Locate the cell with the specified text and output its (X, Y) center coordinate. 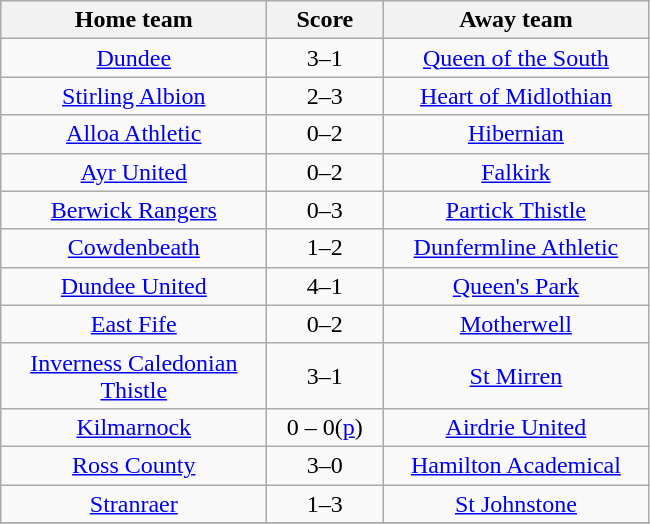
Berwick Rangers (134, 210)
Alloa Athletic (134, 134)
Stranraer (134, 503)
Motherwell (516, 324)
St Mirren (516, 376)
Dundee (134, 58)
1–3 (325, 503)
0–3 (325, 210)
2–3 (325, 96)
Score (325, 20)
Heart of Midlothian (516, 96)
Partick Thistle (516, 210)
Queen of the South (516, 58)
Airdrie United (516, 427)
Hibernian (516, 134)
0 – 0(p) (325, 427)
St Johnstone (516, 503)
Away team (516, 20)
Hamilton Academical (516, 465)
Ayr United (134, 172)
Dunfermline Athletic (516, 248)
Stirling Albion (134, 96)
4–1 (325, 286)
Cowdenbeath (134, 248)
Inverness Caledonian Thistle (134, 376)
Queen's Park (516, 286)
1–2 (325, 248)
Home team (134, 20)
Ross County (134, 465)
Dundee United (134, 286)
Kilmarnock (134, 427)
Falkirk (516, 172)
East Fife (134, 324)
3–0 (325, 465)
